Extract the (x, y) coordinate from the center of the cell holding the provided text.  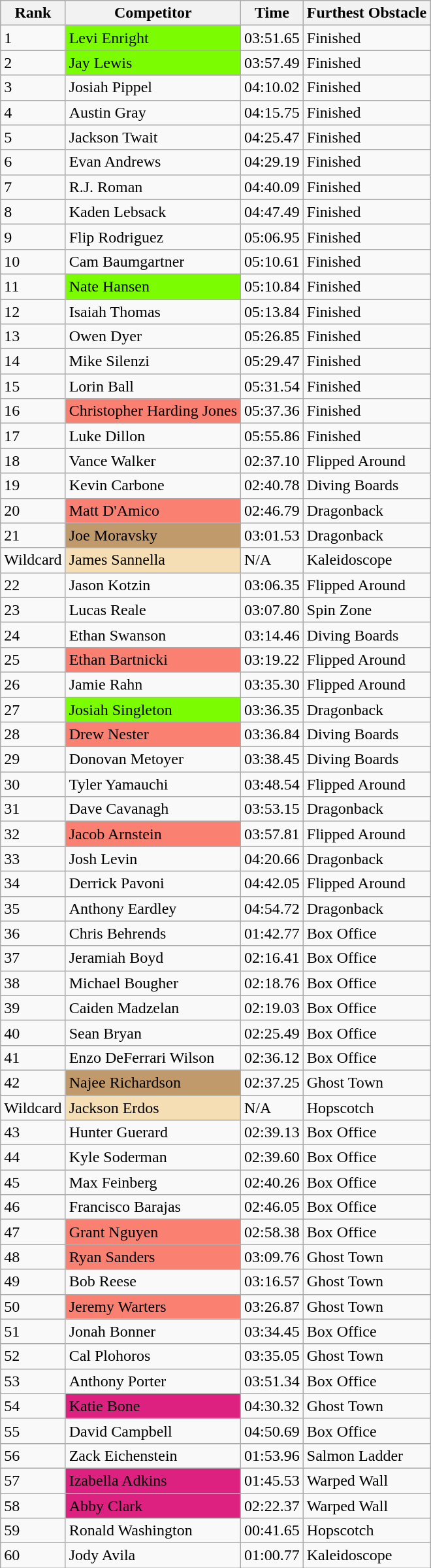
05:29.47 (272, 361)
01:00.77 (272, 1556)
17 (33, 436)
50 (33, 1307)
02:40.26 (272, 1182)
21 (33, 535)
Competitor (153, 13)
6 (33, 162)
Salmon Ladder (366, 1456)
4 (33, 112)
8 (33, 212)
Vance Walker (153, 461)
44 (33, 1158)
02:37.10 (272, 461)
20 (33, 510)
10 (33, 261)
Kaden Lebsack (153, 212)
02:18.76 (272, 983)
58 (33, 1505)
37 (33, 958)
59 (33, 1531)
04:42.05 (272, 884)
03:53.15 (272, 809)
7 (33, 187)
51 (33, 1331)
Furthest Obstacle (366, 13)
Tyler Yamauchi (153, 784)
56 (33, 1456)
35 (33, 909)
29 (33, 759)
Levi Enright (153, 38)
Josiah Singleton (153, 709)
04:20.66 (272, 859)
03:35.30 (272, 684)
30 (33, 784)
01:42.77 (272, 933)
04:47.49 (272, 212)
02:39.60 (272, 1158)
01:53.96 (272, 1456)
Hunter Guerard (153, 1133)
60 (33, 1556)
Kevin Carbone (153, 486)
45 (33, 1182)
19 (33, 486)
Katie Bone (153, 1406)
04:54.72 (272, 909)
52 (33, 1356)
Jody Avila (153, 1556)
Drew Nester (153, 735)
Jason Kotzin (153, 585)
15 (33, 386)
Luke Dillon (153, 436)
05:06.95 (272, 237)
46 (33, 1207)
Michael Bougher (153, 983)
Christopher Harding Jones (153, 411)
Donovan Metoyer (153, 759)
Jeramiah Boyd (153, 958)
Enzo DeFerrari Wilson (153, 1058)
48 (33, 1257)
03:34.45 (272, 1331)
05:55.86 (272, 436)
02:46.05 (272, 1207)
Matt D'Amico (153, 510)
42 (33, 1082)
Jackson Twait (153, 137)
02:19.03 (272, 1008)
Zack Eichenstein (153, 1456)
25 (33, 659)
Ronald Washington (153, 1531)
16 (33, 411)
Lucas Reale (153, 610)
53 (33, 1381)
Max Feinberg (153, 1182)
54 (33, 1406)
R.J. Roman (153, 187)
Anthony Eardley (153, 909)
05:10.84 (272, 286)
Jeremy Warters (153, 1307)
13 (33, 337)
03:51.65 (272, 38)
Jacob Arnstein (153, 834)
03:51.34 (272, 1381)
9 (33, 237)
02:46.79 (272, 510)
02:40.78 (272, 486)
04:15.75 (272, 112)
Jay Lewis (153, 63)
03:57.49 (272, 63)
Kyle Soderman (153, 1158)
1 (33, 38)
02:36.12 (272, 1058)
Flip Rodriguez (153, 237)
Bob Reese (153, 1282)
03:07.80 (272, 610)
05:10.61 (272, 261)
Cal Plohoros (153, 1356)
04:50.69 (272, 1431)
Abby Clark (153, 1505)
Ryan Sanders (153, 1257)
03:35.05 (272, 1356)
04:25.47 (272, 137)
02:25.49 (272, 1033)
James Sannella (153, 560)
Dave Cavanagh (153, 809)
03:01.53 (272, 535)
03:36.35 (272, 709)
22 (33, 585)
Josh Levin (153, 859)
Jonah Bonner (153, 1331)
03:38.45 (272, 759)
2 (33, 63)
Austin Gray (153, 112)
05:31.54 (272, 386)
00:41.65 (272, 1531)
Francisco Barajas (153, 1207)
Isaiah Thomas (153, 312)
02:58.38 (272, 1232)
55 (33, 1431)
24 (33, 635)
04:10.02 (272, 88)
18 (33, 461)
Spin Zone (366, 610)
Sean Bryan (153, 1033)
3 (33, 88)
12 (33, 312)
04:40.09 (272, 187)
Nate Hansen (153, 286)
04:30.32 (272, 1406)
Derrick Pavoni (153, 884)
03:19.22 (272, 659)
Ethan Swanson (153, 635)
02:16.41 (272, 958)
03:36.84 (272, 735)
34 (33, 884)
Chris Behrends (153, 933)
31 (33, 809)
Najee Richardson (153, 1082)
05:37.36 (272, 411)
Jamie Rahn (153, 684)
23 (33, 610)
27 (33, 709)
03:48.54 (272, 784)
49 (33, 1282)
Cam Baumgartner (153, 261)
Josiah Pippel (153, 88)
33 (33, 859)
38 (33, 983)
32 (33, 834)
02:39.13 (272, 1133)
04:29.19 (272, 162)
39 (33, 1008)
40 (33, 1033)
Evan Andrews (153, 162)
14 (33, 361)
Owen Dyer (153, 337)
41 (33, 1058)
Joe Moravsky (153, 535)
03:57.81 (272, 834)
02:37.25 (272, 1082)
Grant Nguyen (153, 1232)
43 (33, 1133)
5 (33, 137)
05:26.85 (272, 337)
David Campbell (153, 1431)
Anthony Porter (153, 1381)
Ethan Bartnicki (153, 659)
47 (33, 1232)
Izabella Adkins (153, 1480)
26 (33, 684)
03:09.76 (272, 1257)
28 (33, 735)
05:13.84 (272, 312)
02:22.37 (272, 1505)
36 (33, 933)
03:16.57 (272, 1282)
03:14.46 (272, 635)
01:45.53 (272, 1480)
11 (33, 286)
Time (272, 13)
Caiden Madzelan (153, 1008)
Jackson Erdos (153, 1108)
03:26.87 (272, 1307)
57 (33, 1480)
03:06.35 (272, 585)
Rank (33, 13)
Lorin Ball (153, 386)
Mike Silenzi (153, 361)
